Scan for the cell matching the given text and deliver its (x, y) coordinate at center. 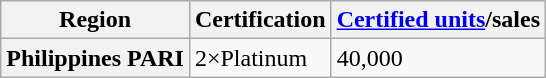
40,000 (438, 58)
Certified units/sales (438, 20)
Certification (260, 20)
Region (96, 20)
Philippines PARI (96, 58)
2×Platinum (260, 58)
